Pinpoint the cell where the given text exists, returning its (x, y) midpoint coordinate. 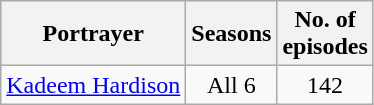
Kadeem Hardison (94, 85)
All 6 (232, 85)
Portrayer (94, 34)
142 (325, 85)
No. of episodes (325, 34)
Seasons (232, 34)
